Pinpoint the cell where the given text exists, returning its [x, y] midpoint coordinate. 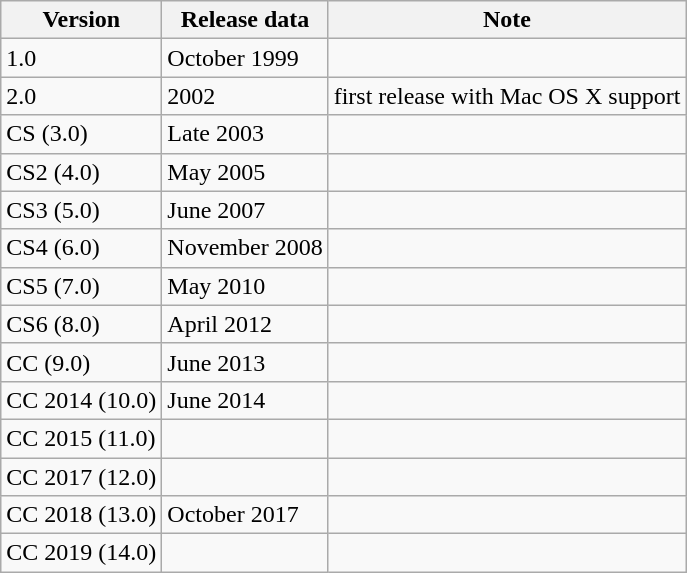
CC 2015 (11.0) [82, 438]
first release with Mac OS X support [507, 96]
Release data [245, 20]
2002 [245, 96]
May 2010 [245, 286]
October 1999 [245, 58]
CS4 (6.0) [82, 248]
Late 2003 [245, 134]
June 2013 [245, 362]
Version [82, 20]
CC (9.0) [82, 362]
April 2012 [245, 324]
CC 2014 (10.0) [82, 400]
June 2007 [245, 210]
CC 2018 (13.0) [82, 515]
CS (3.0) [82, 134]
November 2008 [245, 248]
CS3 (5.0) [82, 210]
CS5 (7.0) [82, 286]
CS6 (8.0) [82, 324]
CC 2019 (14.0) [82, 553]
May 2005 [245, 172]
Note [507, 20]
CS2 (4.0) [82, 172]
June 2014 [245, 400]
October 2017 [245, 515]
CC 2017 (12.0) [82, 477]
1.0 [82, 58]
2.0 [82, 96]
